Determine the [x, y] coordinate at the center of the cell enclosing the given text.  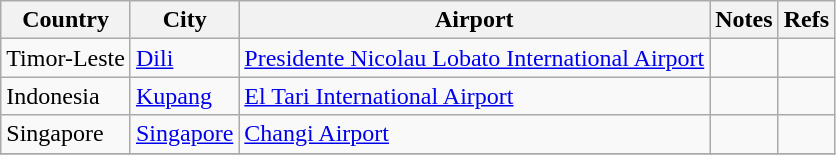
City [184, 20]
Country [66, 20]
Dili [184, 58]
Indonesia [66, 96]
Airport [474, 20]
El Tari International Airport [474, 96]
Kupang [184, 96]
Timor-Leste [66, 58]
Notes [744, 20]
Refs [806, 20]
Presidente Nicolau Lobato International Airport [474, 58]
Changi Airport [474, 134]
